Search for the cell housing the specified text and yield its [x, y] center coordinate. 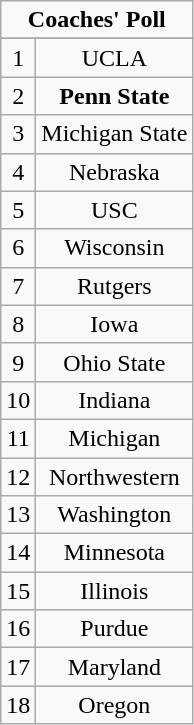
Coaches' Poll [97, 20]
Indiana [114, 400]
8 [18, 324]
13 [18, 515]
12 [18, 477]
4 [18, 172]
Purdue [114, 629]
11 [18, 438]
14 [18, 553]
Washington [114, 515]
16 [18, 629]
2 [18, 96]
Rutgers [114, 286]
Illinois [114, 591]
6 [18, 248]
18 [18, 705]
Ohio State [114, 362]
UCLA [114, 58]
15 [18, 591]
Minnesota [114, 553]
10 [18, 400]
Michigan [114, 438]
Wisconsin [114, 248]
9 [18, 362]
1 [18, 58]
3 [18, 134]
Northwestern [114, 477]
Nebraska [114, 172]
7 [18, 286]
Iowa [114, 324]
17 [18, 667]
Maryland [114, 667]
Oregon [114, 705]
Penn State [114, 96]
Michigan State [114, 134]
USC [114, 210]
5 [18, 210]
